Detect which cell encompasses the target text, then output its [x, y] center coordinate. 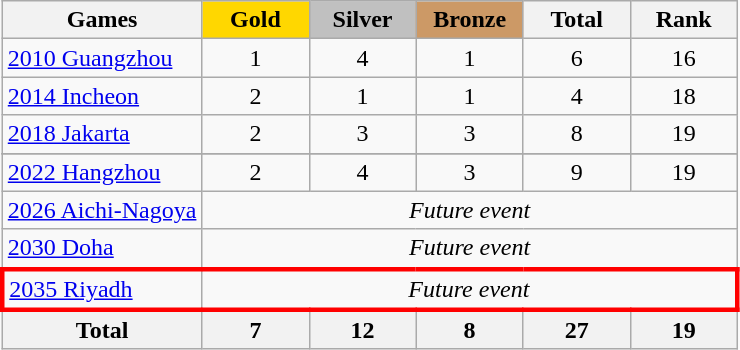
2035 Riyadh [102, 290]
2022 Hangzhou [102, 172]
2010 Guangzhou [102, 58]
9 [576, 172]
Rank [684, 20]
18 [684, 96]
2026 Aichi-Nagoya [102, 210]
2014 Incheon [102, 96]
2030 Doha [102, 249]
Bronze [470, 20]
12 [362, 330]
7 [256, 330]
6 [576, 58]
16 [684, 58]
Gold [256, 20]
2018 Jakarta [102, 134]
Games [102, 20]
Silver [362, 20]
27 [576, 330]
